Provide the (x, y) coordinate of the cell's center where the given text is located.  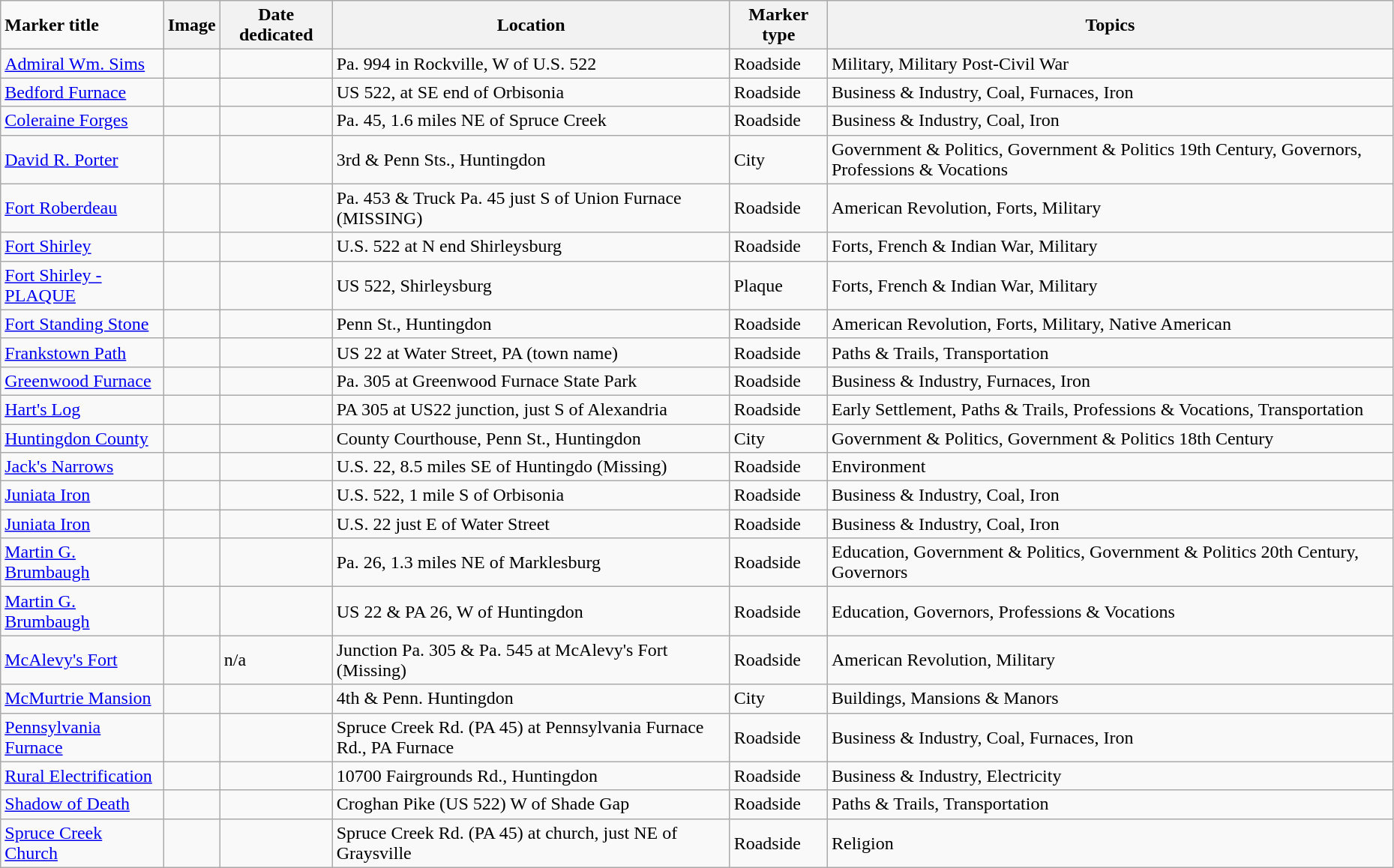
Penn St., Huntingdon (531, 324)
10700 Fairgrounds Rd., Huntingdon (531, 776)
US 522, at SE end of Orbisonia (531, 92)
Image (192, 25)
Rural Electrification (82, 776)
Date dedicated (276, 25)
Admiral Wm. Sims (82, 64)
American Revolution, Forts, Military (1110, 208)
Marker type (778, 25)
Fort Shirley (82, 247)
McAlevy's Fort (82, 660)
American Revolution, Forts, Military, Native American (1110, 324)
US 22 & PA 26, W of Huntingdon (531, 612)
County Courthouse, Penn St., Huntingdon (531, 438)
Marker title (82, 25)
Spruce Creek Rd. (PA 45) at Pennsylvania Furnace Rd., PA Furnace (531, 738)
Government & Politics, Government & Politics 19th Century, Governors, Professions & Vocations (1110, 159)
Government & Politics, Government & Politics 18th Century (1110, 438)
Coleraine Forges (82, 121)
Bedford Furnace (82, 92)
U.S. 522 at N end Shirleysburg (531, 247)
U.S. 522, 1 mile S of Orbisonia (531, 495)
Huntingdon County (82, 438)
Frankstown Path (82, 352)
Pa. 994 in Rockville, W of U.S. 522 (531, 64)
3rd & Penn Sts., Huntingdon (531, 159)
Spruce Creek Church (82, 843)
US 522, Shirleysburg (531, 285)
Religion (1110, 843)
Fort Shirley - PLAQUE (82, 285)
US 22 at Water Street, PA (town name) (531, 352)
Military, Military Post-Civil War (1110, 64)
Business & Industry, Furnaces, Iron (1110, 381)
Hart's Log (82, 409)
Fort Standing Stone (82, 324)
Pa. 26, 1.3 miles NE of Marklesburg (531, 562)
U.S. 22 just E of Water Street (531, 524)
Business & Industry, Electricity (1110, 776)
Spruce Creek Rd. (PA 45) at church, just NE of Graysville (531, 843)
Fort Roberdeau (82, 208)
Environment (1110, 467)
David R. Porter (82, 159)
McMurtrie Mansion (82, 699)
U.S. 22, 8.5 miles SE of Huntingdo (Missing) (531, 467)
Topics (1110, 25)
Education, Government & Politics, Government & Politics 20th Century, Governors (1110, 562)
American Revolution, Military (1110, 660)
PA 305 at US22 junction, just S of Alexandria (531, 409)
Croghan Pike (US 522) W of Shade Gap (531, 804)
Education, Governors, Professions & Vocations (1110, 612)
Junction Pa. 305 & Pa. 545 at McAlevy's Fort (Missing) (531, 660)
Jack's Narrows (82, 467)
Pa. 305 at Greenwood Furnace State Park (531, 381)
Location (531, 25)
4th & Penn. Huntingdon (531, 699)
Pennsylvania Furnace (82, 738)
Buildings, Mansions & Manors (1110, 699)
Pa. 453 & Truck Pa. 45 just S of Union Furnace (MISSING) (531, 208)
Early Settlement, Paths & Trails, Professions & Vocations, Transportation (1110, 409)
Plaque (778, 285)
Pa. 45, 1.6 miles NE of Spruce Creek (531, 121)
n/a (276, 660)
Greenwood Furnace (82, 381)
Shadow of Death (82, 804)
